Capture the cell that displays the provided text and extract its [x, y] central coordinate. 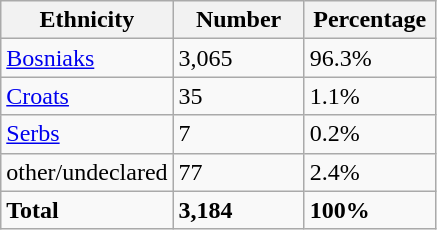
Serbs [87, 134]
0.2% [370, 134]
Ethnicity [87, 20]
Percentage [370, 20]
1.1% [370, 96]
77 [238, 172]
other/undeclared [87, 172]
Total [87, 210]
Number [238, 20]
3,065 [238, 58]
Croats [87, 96]
Bosniaks [87, 58]
7 [238, 134]
35 [238, 96]
100% [370, 210]
2.4% [370, 172]
96.3% [370, 58]
3,184 [238, 210]
